Determine the [x, y] coordinate at the center of the cell enclosing the given text.  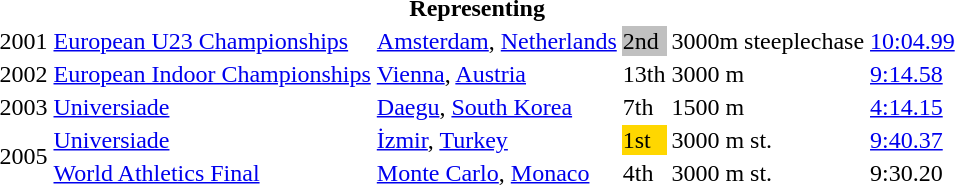
Daegu, South Korea [496, 107]
Vienna, Austria [496, 74]
3000m steeplechase [768, 41]
3000 m st. [768, 140]
1500 m [768, 107]
İzmir, Turkey [496, 140]
13th [644, 74]
3000 m [768, 74]
1st [644, 140]
European Indoor Championships [212, 74]
7th [644, 107]
Amsterdam, Netherlands [496, 41]
2nd [644, 41]
European U23 Championships [212, 41]
